Pinpoint the cell where the given text exists, returning its [X, Y] midpoint coordinate. 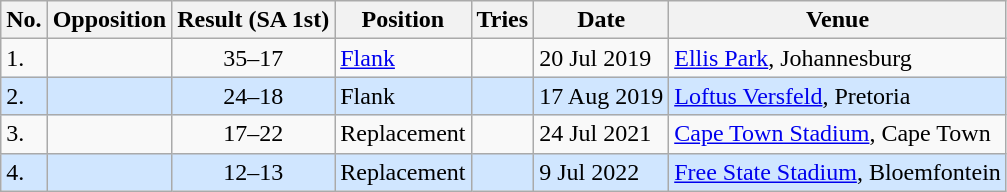
17–22 [254, 134]
Result (SA 1st) [254, 20]
Venue [838, 20]
2. [24, 96]
35–17 [254, 58]
24 Jul 2021 [602, 134]
20 Jul 2019 [602, 58]
12–13 [254, 172]
Date [602, 20]
24–18 [254, 96]
Cape Town Stadium, Cape Town [838, 134]
Position [403, 20]
4. [24, 172]
Opposition [109, 20]
Tries [502, 20]
9 Jul 2022 [602, 172]
Ellis Park, Johannesburg [838, 58]
3. [24, 134]
1. [24, 58]
No. [24, 20]
Loftus Versfeld, Pretoria [838, 96]
17 Aug 2019 [602, 96]
Free State Stadium, Bloemfontein [838, 172]
